Return the (x, y) coordinate for the center point of the cell that contains the specified text.  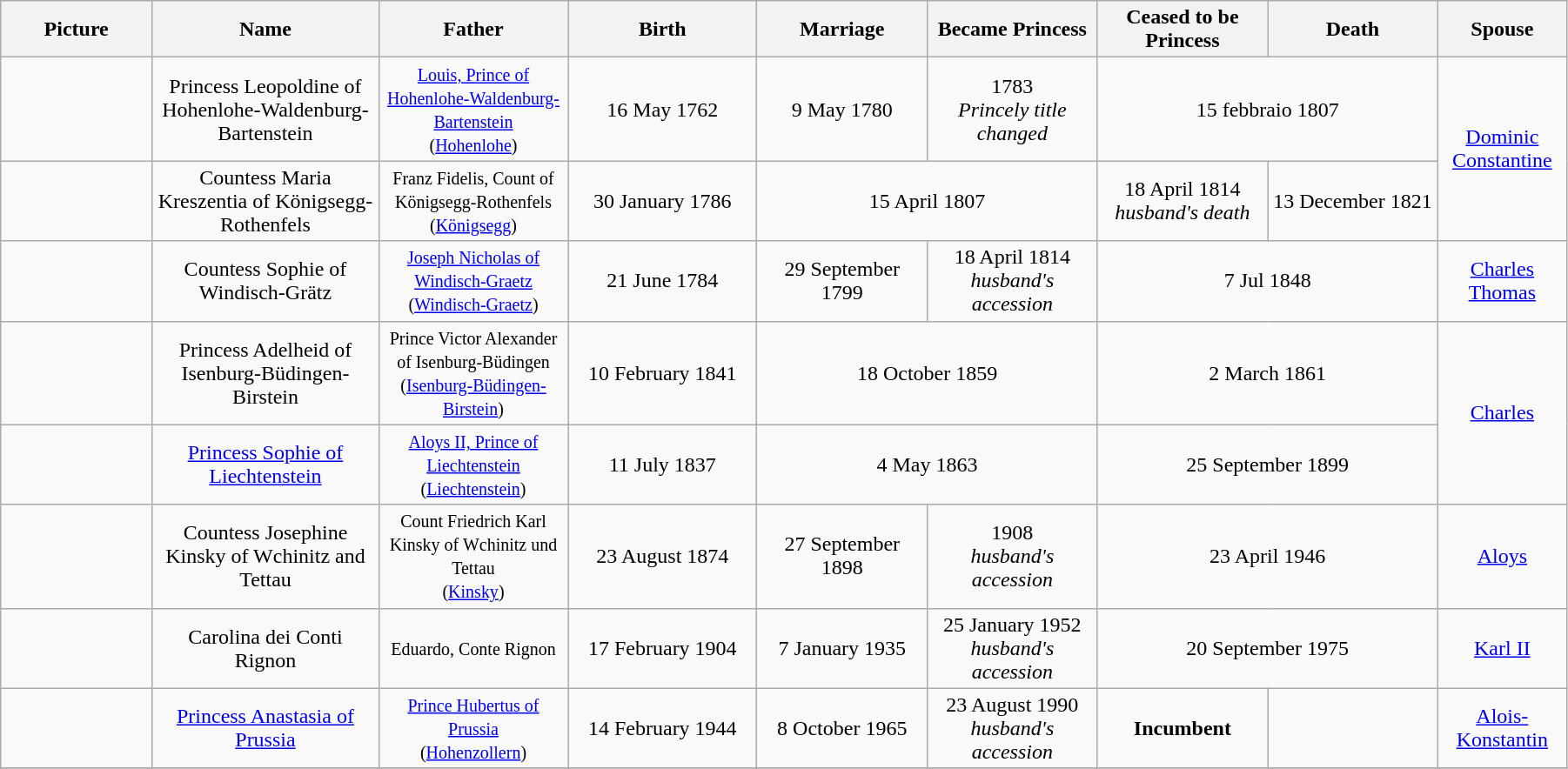
Joseph Nicholas of Windisch-Graetz(Windisch-Graetz) (473, 281)
Eduardo, Conte Rignon (473, 648)
Prince Hubertus of Prussia(Hohenzollern) (473, 728)
18 October 1859 (928, 372)
1783Princely title changed (1013, 110)
17 February 1904 (663, 648)
Spouse (1502, 30)
15 April 1807 (928, 201)
13 December 1821 (1353, 201)
Marriage (842, 30)
7 January 1935 (842, 648)
Louis, Prince of Hohenlohe-Waldenburg-Bartenstein(Hohenlohe) (473, 110)
Ceased to be Princess (1183, 30)
Became Princess (1013, 30)
Count Friedrich Karl Kinsky of Wchinitz und Tettau(Kinsky) (473, 557)
Countess Josephine Kinsky of Wchinitz and Tettau (266, 557)
11 July 1837 (663, 465)
Prince Victor Alexander of Isenburg-Büdingen(Isenburg-Büdingen-Birstein) (473, 372)
Picture (77, 30)
Princess Leopoldine of Hohenlohe-Waldenburg-Bartenstein (266, 110)
Birth (663, 30)
1908husband's accession (1013, 557)
Princess Adelheid of Isenburg-Büdingen-Birstein (266, 372)
29 September 1799 (842, 281)
Carolina dei Conti Rignon (266, 648)
16 May 1762 (663, 110)
30 January 1786 (663, 201)
21 June 1784 (663, 281)
Princess Anastasia of Prussia (266, 728)
14 February 1944 (663, 728)
20 September 1975 (1267, 648)
9 May 1780 (842, 110)
Karl II (1502, 648)
Countess Sophie of Windisch-Grätz (266, 281)
15 febbraio 1807 (1267, 110)
4 May 1863 (928, 465)
10 February 1841 (663, 372)
Princess Sophie of Liechtenstein (266, 465)
2 March 1861 (1267, 372)
18 April 1814husband's accession (1013, 281)
7 Jul 1848 (1267, 281)
Father (473, 30)
Aloys II, Prince of Liechtenstein(Liechtenstein) (473, 465)
23 August 1990husband's accession (1013, 728)
Aloys (1502, 557)
23 August 1874 (663, 557)
8 October 1965 (842, 728)
Incumbent (1183, 728)
Death (1353, 30)
Charles (1502, 412)
Franz Fidelis, Count of Königsegg-Rothenfels(Königsegg) (473, 201)
Charles Thomas (1502, 281)
23 April 1946 (1267, 557)
27 September 1898 (842, 557)
18 April 1814husband's death (1183, 201)
Alois-Konstantin (1502, 728)
Dominic Constantine (1502, 150)
Countess Maria Kreszentia of Königsegg-Rothenfels (266, 201)
25 January 1952husband's accession (1013, 648)
Name (266, 30)
25 September 1899 (1267, 465)
